Return [x, y] of the center of cell containing provided text 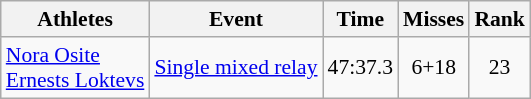
Single mixed relay [236, 68]
Nora OsiteErnests Loktevs [76, 68]
6+18 [434, 68]
Misses [434, 19]
23 [500, 68]
Rank [500, 19]
Time [360, 19]
Event [236, 19]
Athletes [76, 19]
47:37.3 [360, 68]
